Return [X, Y] of the center of cell containing provided text 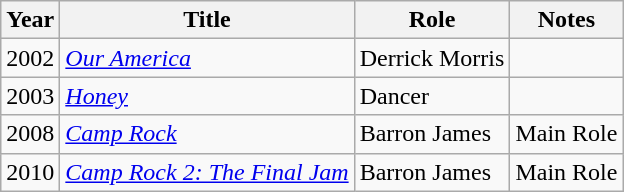
Derrick Morris [432, 58]
2003 [30, 96]
Title [207, 20]
Honey [207, 96]
Camp Rock 2: The Final Jam [207, 172]
2010 [30, 172]
2008 [30, 134]
Dancer [432, 96]
Our America [207, 58]
Role [432, 20]
Year [30, 20]
Camp Rock [207, 134]
2002 [30, 58]
Notes [566, 20]
